Identify which cell holds the provided text, then report its [X, Y] central coordinate. 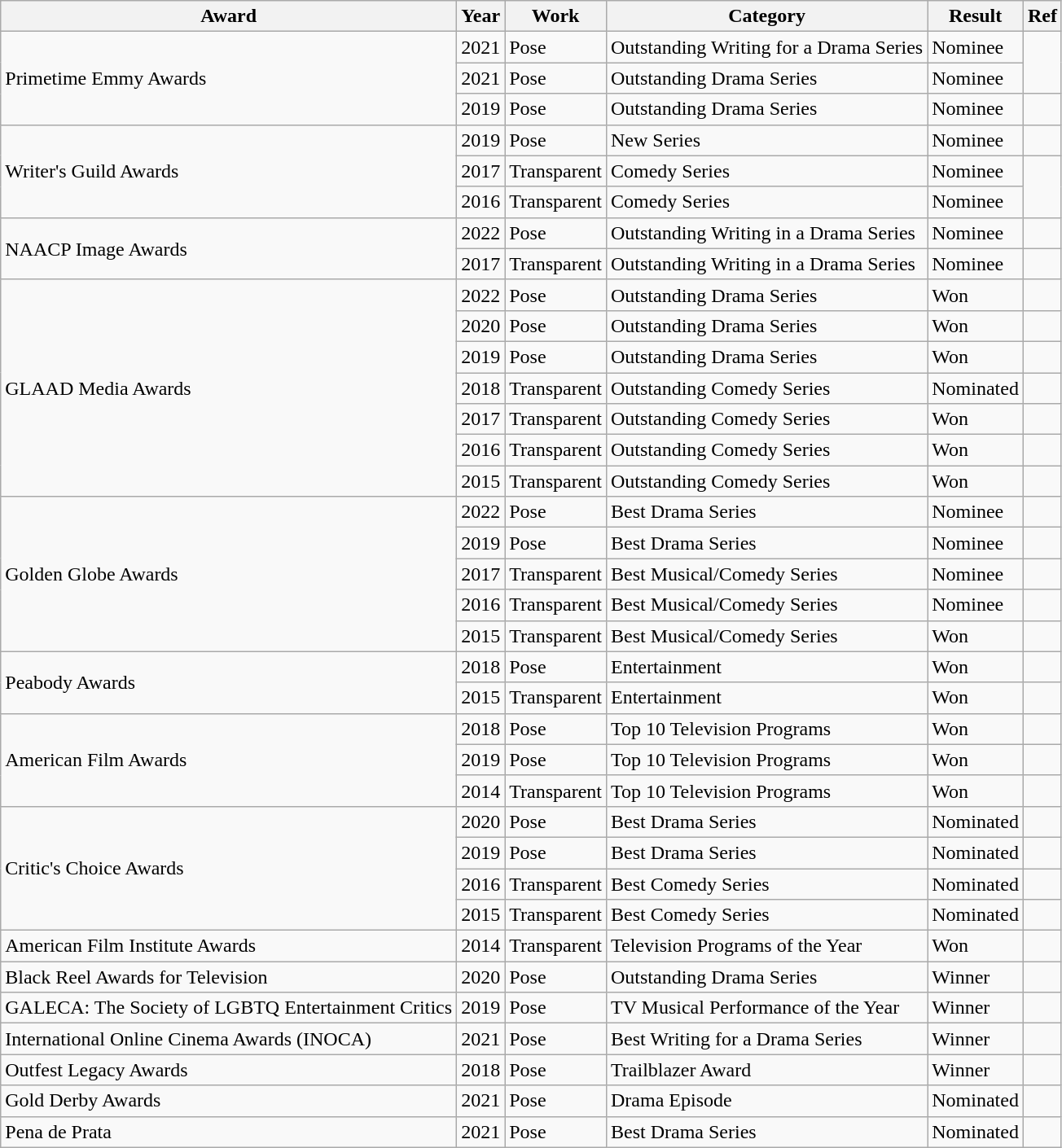
Television Programs of the Year [766, 946]
Black Reel Awards for Television [229, 977]
Work [555, 16]
Trailblazer Award [766, 1070]
American Film Institute Awards [229, 946]
Gold Derby Awards [229, 1101]
Award [229, 16]
Golden Globe Awards [229, 574]
Outfest Legacy Awards [229, 1070]
Year [481, 16]
Outstanding Writing for a Drama Series [766, 47]
Pena de Prata [229, 1132]
Primetime Emmy Awards [229, 78]
Critic's Choice Awards [229, 868]
Ref [1042, 16]
Writer's Guild Awards [229, 171]
Result [976, 16]
American Film Awards [229, 760]
New Series [766, 140]
Peabody Awards [229, 682]
GALECA: The Society of LGBTQ Entertainment Critics [229, 1008]
Category [766, 16]
NAACP Image Awards [229, 248]
TV Musical Performance of the Year [766, 1008]
Best Writing for a Drama Series [766, 1039]
GLAAD Media Awards [229, 388]
Drama Episode [766, 1101]
International Online Cinema Awards (INOCA) [229, 1039]
